From the cell containing the given text, extract its center point as [x, y] coordinate. 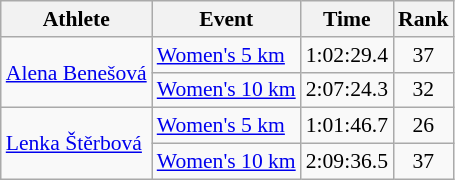
Time [347, 19]
Alena Benešová [76, 72]
1:02:29.4 [347, 55]
Rank [424, 19]
26 [424, 126]
1:01:46.7 [347, 126]
Lenka Štěrbová [76, 144]
Event [226, 19]
Athlete [76, 19]
2:07:24.3 [347, 90]
32 [424, 90]
2:09:36.5 [347, 162]
